Scan for the cell matching the given text and deliver its [x, y] coordinate at center. 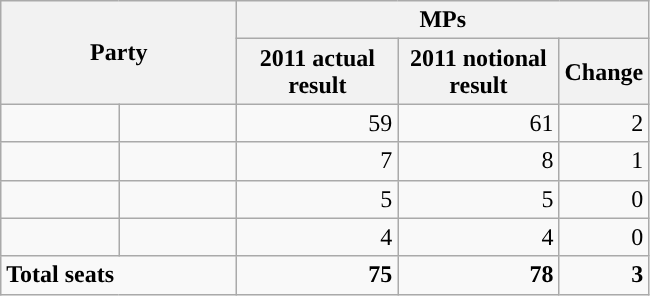
7 [318, 161]
MPs [443, 20]
61 [478, 123]
2011 actual result [318, 72]
Total seats [119, 275]
Party [119, 52]
8 [478, 161]
78 [478, 275]
1 [604, 161]
59 [318, 123]
2 [604, 123]
75 [318, 275]
Change [604, 72]
3 [604, 275]
2011 notional result [478, 72]
